Return [X, Y] of the center of cell containing provided text 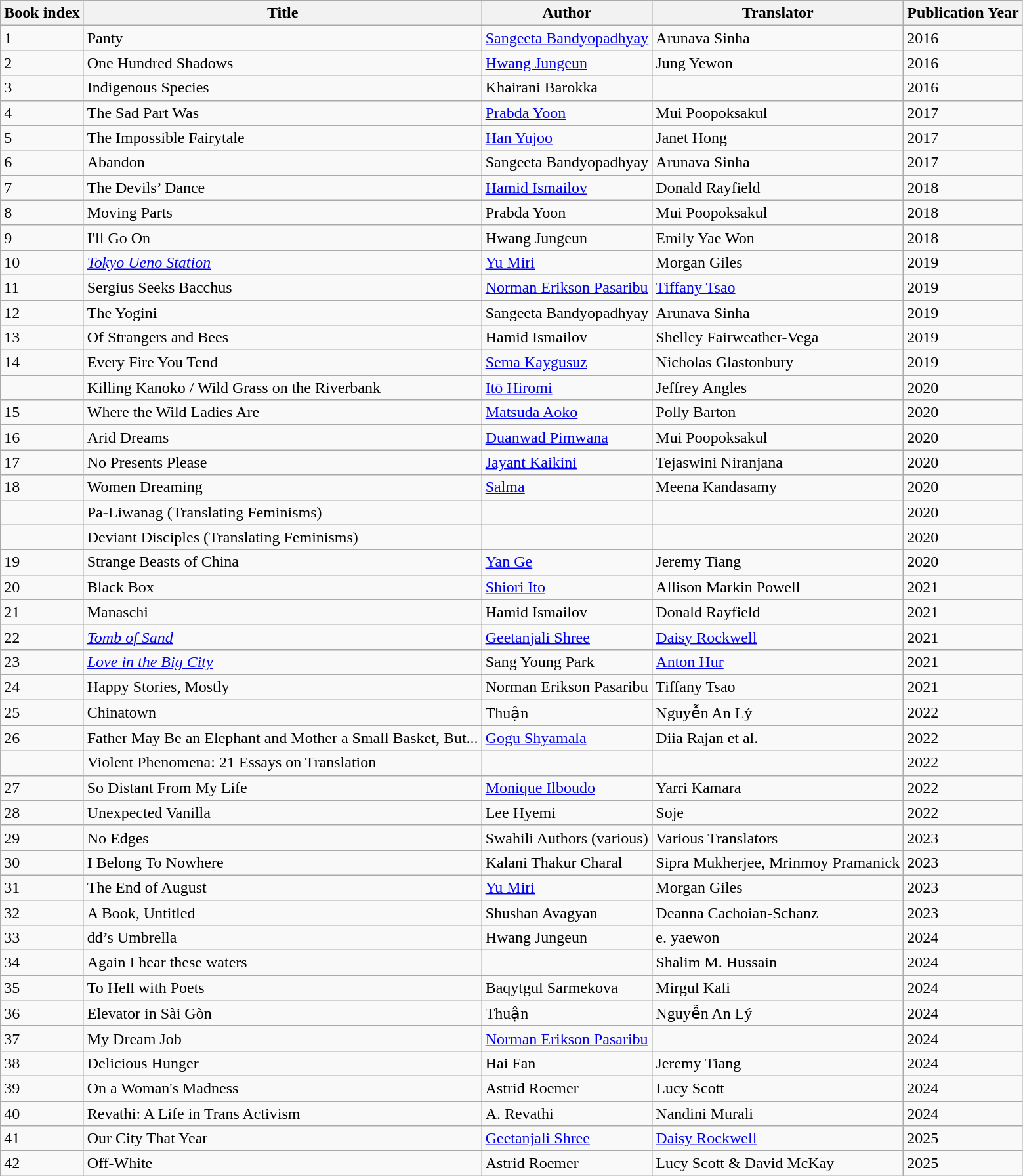
Killing Kanoko / Wild Grass on the Riverbank [282, 388]
Deanna Cachoian-Schanz [778, 912]
21 [42, 612]
Title [282, 13]
Publication Year [963, 13]
9 [42, 237]
7 [42, 188]
Duanwad Pimwana [567, 437]
Every Fire You Tend [282, 363]
Meena Kandasamy [778, 487]
Tokyo Ueno Station [282, 262]
Deviant Disciples (Translating Feminisms) [282, 537]
Where the Wild Ladies Are [282, 413]
Shalim M. Hussain [778, 963]
24 [42, 687]
To Hell with Poets [282, 988]
33 [42, 938]
Again I hear these waters [282, 963]
5 [42, 138]
Soje [778, 813]
13 [42, 338]
20 [42, 587]
14 [42, 363]
Matsuda Aoko [567, 413]
Love in the Big City [282, 662]
Jeffrey Angles [778, 388]
34 [42, 963]
No Presents Please [282, 462]
Abandon [282, 163]
16 [42, 437]
One Hundred Shadows [282, 63]
12 [42, 313]
Black Box [282, 587]
19 [42, 562]
Tomb of Sand [282, 637]
A Book, Untitled [282, 912]
The Impossible Fairytale [282, 138]
Various Translators [778, 838]
2 [42, 63]
29 [42, 838]
39 [42, 1088]
I'll Go On [282, 237]
My Dream Job [282, 1038]
1 [42, 38]
Mirgul Kali [778, 988]
Baqytgul Sarmekova [567, 988]
37 [42, 1038]
36 [42, 1013]
Salma [567, 487]
Unexpected Vanilla [282, 813]
Swahili Authors (various) [567, 838]
Monique Ilboudo [567, 788]
Hai Fan [567, 1063]
The Yogini [282, 313]
Gogu Shyamala [567, 738]
Khairani Barokka [567, 88]
The Devils’ Dance [282, 188]
30 [42, 862]
Arid Dreams [282, 437]
Diia Rajan et al. [778, 738]
The End of August [282, 887]
Revathi: A Life in Trans Activism [282, 1113]
Indigenous Species [282, 88]
Lucy Scott [778, 1088]
Sipra Mukherjee, Mrinmoy Pramanick [778, 862]
11 [42, 287]
Shiori Ito [567, 587]
41 [42, 1139]
6 [42, 163]
8 [42, 213]
35 [42, 988]
31 [42, 887]
Moving Parts [282, 213]
Jayant Kaikini [567, 462]
23 [42, 662]
e. yaewon [778, 938]
Kalani Thakur Charal [567, 862]
Elevator in Sài Gòn [282, 1013]
40 [42, 1113]
Book index [42, 13]
42 [42, 1164]
Nandini Murali [778, 1113]
Polly Barton [778, 413]
Yan Ge [567, 562]
Sang Young Park [567, 662]
Emily Yae Won [778, 237]
4 [42, 113]
Yarri Kamara [778, 788]
10 [42, 262]
Manaschi [282, 612]
Translator [778, 13]
Jung Yewon [778, 63]
On a Woman's Madness [282, 1088]
Anton Hur [778, 662]
Han Yujoo [567, 138]
38 [42, 1063]
Shelley Fairweather-Vega [778, 338]
27 [42, 788]
Our City That Year [282, 1139]
28 [42, 813]
32 [42, 912]
Strange Beasts of China [282, 562]
Panty [282, 38]
Itō Hiromi [567, 388]
No Edges [282, 838]
Nicholas Glastonbury [778, 363]
22 [42, 637]
Women Dreaming [282, 487]
17 [42, 462]
So Distant From My Life [282, 788]
Allison Markin Powell [778, 587]
25 [42, 712]
Delicious Hunger [282, 1063]
Lucy Scott & David McKay [778, 1164]
Violent Phenomena: 21 Essays on Translation [282, 763]
Pa-Liwanag (Translating Feminisms) [282, 512]
Lee Hyemi [567, 813]
Author [567, 13]
Tejaswini Niranjana [778, 462]
The Sad Part Was [282, 113]
Father May Be an Elephant and Mother a Small Basket, But... [282, 738]
Janet Hong [778, 138]
Chinatown [282, 712]
Of Strangers and Bees [282, 338]
Shushan Avagyan [567, 912]
26 [42, 738]
18 [42, 487]
A. Revathi [567, 1113]
Happy Stories, Mostly [282, 687]
Off-White [282, 1164]
Sema Kaygusuz [567, 363]
3 [42, 88]
I Belong To Nowhere [282, 862]
dd’s Umbrella [282, 938]
Sergius Seeks Bacchus [282, 287]
15 [42, 413]
